Search for the cell housing the specified text and yield its [x, y] center coordinate. 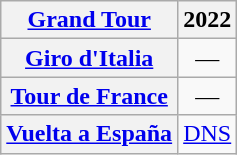
DNS [208, 134]
2022 [208, 20]
Vuelta a España [90, 134]
Giro d'Italia [90, 58]
Grand Tour [90, 20]
Tour de France [90, 96]
